Pinpoint the cell where the given text exists, returning its (X, Y) midpoint coordinate. 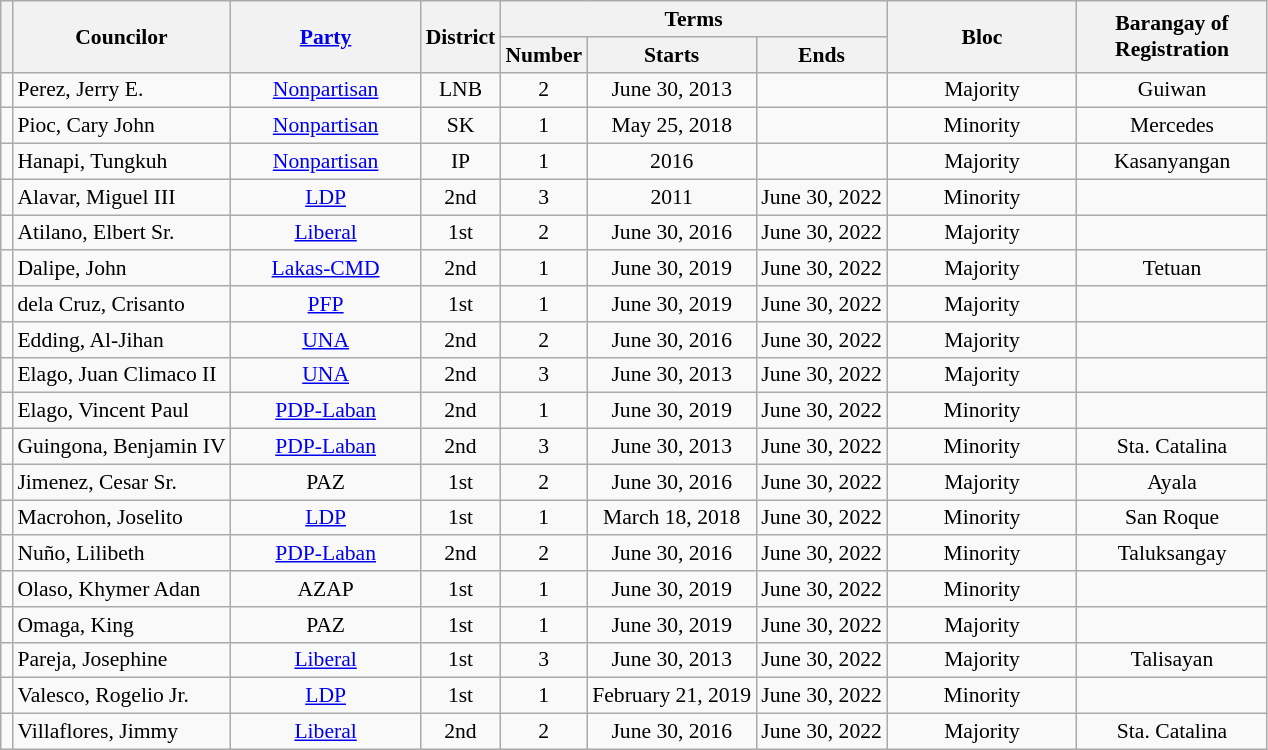
Starts (672, 55)
Elago, Juan Climaco II (121, 375)
Hanapi, Tungkuh (121, 162)
Alavar, Miguel III (121, 197)
San Roque (1172, 518)
Villaflores, Jimmy (121, 732)
Omaga, King (121, 625)
dela Cruz, Crisanto (121, 304)
2011 (672, 197)
Councilor (121, 36)
Terms (694, 19)
Dalipe, John (121, 269)
Perez, Jerry E. (121, 90)
Elago, Vincent Paul (121, 411)
LNB (461, 90)
Number (544, 55)
IP (461, 162)
AZAP (326, 589)
Olaso, Khymer Adan (121, 589)
District (461, 36)
Atilano, Elbert Sr. (121, 233)
May 25, 2018 (672, 126)
SK (461, 126)
March 18, 2018 (672, 518)
Nuño, Lilibeth (121, 554)
Mercedes (1172, 126)
Edding, Al-Jihan (121, 340)
Bloc (982, 36)
Ends (822, 55)
Tetuan (1172, 269)
Macrohon, Joselito (121, 518)
2016 (672, 162)
Valesco, Rogelio Jr. (121, 696)
Jimenez, Cesar Sr. (121, 482)
Pareja, Josephine (121, 660)
Kasanyangan (1172, 162)
Taluksangay (1172, 554)
Barangay of Registration (1172, 36)
Talisayan (1172, 660)
Lakas-CMD (326, 269)
PFP (326, 304)
Guingona, Benjamin IV (121, 447)
Ayala (1172, 482)
Party (326, 36)
Pioc, Cary John (121, 126)
Guiwan (1172, 90)
February 21, 2019 (672, 696)
